Return (x, y) of the center of cell containing provided text 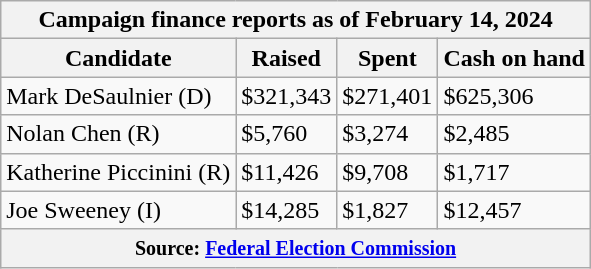
$1,827 (388, 210)
$2,485 (514, 134)
$11,426 (286, 172)
$9,708 (388, 172)
$321,343 (286, 96)
Nolan Chen (R) (118, 134)
$3,274 (388, 134)
Joe Sweeney (I) (118, 210)
$1,717 (514, 172)
Raised (286, 58)
Candidate (118, 58)
Cash on hand (514, 58)
Campaign finance reports as of February 14, 2024 (296, 20)
$5,760 (286, 134)
$12,457 (514, 210)
$14,285 (286, 210)
Mark DeSaulnier (D) (118, 96)
$271,401 (388, 96)
$625,306 (514, 96)
Katherine Piccinini (R) (118, 172)
Source: Federal Election Commission (296, 248)
Spent (388, 58)
